Identify which cell holds the provided text, then report its (X, Y) central coordinate. 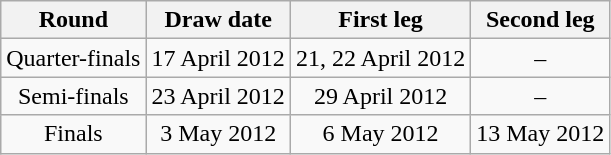
Semi-finals (74, 96)
3 May 2012 (218, 134)
6 May 2012 (380, 134)
29 April 2012 (380, 96)
17 April 2012 (218, 58)
Second leg (540, 20)
Draw date (218, 20)
23 April 2012 (218, 96)
Round (74, 20)
21, 22 April 2012 (380, 58)
First leg (380, 20)
Quarter-finals (74, 58)
13 May 2012 (540, 134)
Finals (74, 134)
